Provide the [x, y] coordinate of the cell's center where the given text is located.  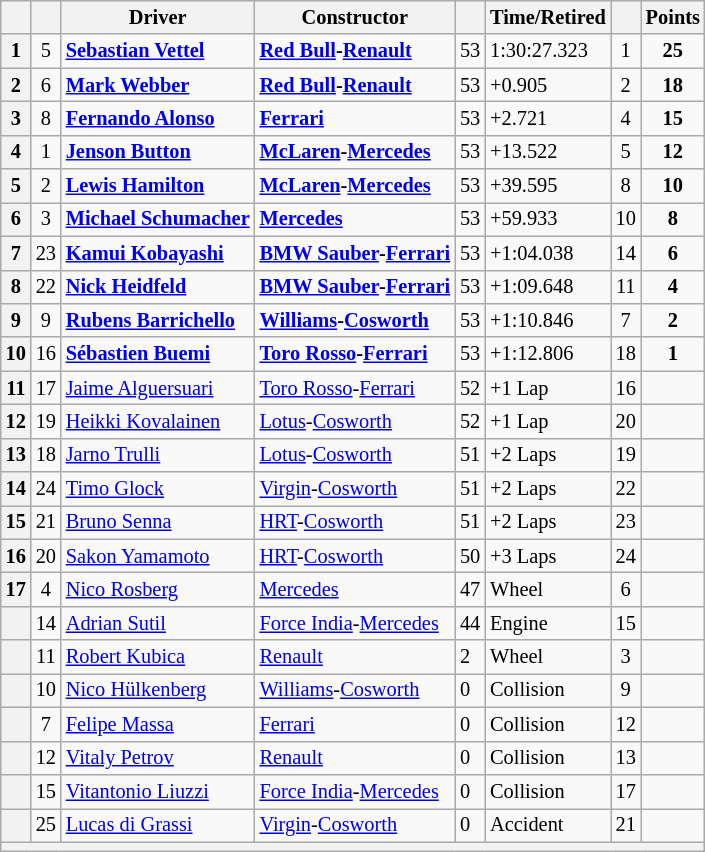
Kamui Kobayashi [158, 253]
Felipe Massa [158, 724]
Points [673, 17]
+59.933 [548, 219]
Robert Kubica [158, 657]
+2.721 [548, 118]
Time/Retired [548, 17]
Jarno Trulli [158, 455]
Engine [548, 623]
Sakon Yamamoto [158, 556]
+1:04.038 [548, 253]
+13.522 [548, 152]
+1:12.806 [548, 354]
Vitantonio Liuzzi [158, 791]
Bruno Senna [158, 522]
Fernando Alonso [158, 118]
Vitaly Petrov [158, 758]
44 [470, 623]
Nick Heidfeld [158, 287]
Lucas di Grassi [158, 825]
1:30:27.323 [548, 51]
Accident [548, 825]
Sebastian Vettel [158, 51]
Jenson Button [158, 152]
Nico Hülkenberg [158, 690]
Adrian Sutil [158, 623]
Jaime Alguersuari [158, 388]
Mark Webber [158, 85]
50 [470, 556]
+1:09.648 [548, 287]
Driver [158, 17]
+39.595 [548, 186]
47 [470, 589]
Lewis Hamilton [158, 186]
Michael Schumacher [158, 219]
Nico Rosberg [158, 589]
Heikki Kovalainen [158, 421]
Sébastien Buemi [158, 354]
+3 Laps [548, 556]
Timo Glock [158, 489]
Constructor [356, 17]
+1:10.846 [548, 320]
Rubens Barrichello [158, 320]
+0.905 [548, 85]
